Return the [X, Y] coordinate for the center point of the cell that contains the specified text.  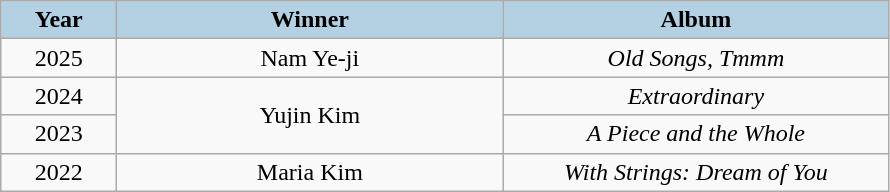
Album [696, 20]
2022 [59, 172]
A Piece and the Whole [696, 134]
Winner [310, 20]
Nam Ye-ji [310, 58]
2025 [59, 58]
Maria Kim [310, 172]
Old Songs, Tmmm [696, 58]
Extraordinary [696, 96]
Year [59, 20]
2023 [59, 134]
2024 [59, 96]
Yujin Kim [310, 115]
With Strings: Dream of You [696, 172]
